Find where the given text appears and provide that cell's center as [X, Y] coordinate. 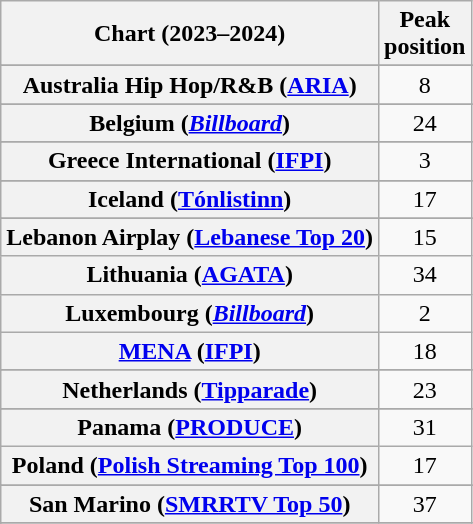
15 [425, 237]
2 [425, 313]
Iceland (Tónlistinn) [190, 199]
37 [425, 503]
San Marino (SMRRTV Top 50) [190, 503]
3 [425, 161]
Luxembourg (Billboard) [190, 313]
18 [425, 351]
Belgium (Billboard) [190, 123]
Netherlands (Tipparade) [190, 389]
MENA (IFPI) [190, 351]
31 [425, 427]
Lithuania (AGATA) [190, 275]
23 [425, 389]
24 [425, 123]
Panama (PRODUCE) [190, 427]
Peakposition [425, 34]
Chart (2023–2024) [190, 34]
Greece International (IFPI) [190, 161]
Poland (Polish Streaming Top 100) [190, 465]
Lebanon Airplay (Lebanese Top 20) [190, 237]
34 [425, 275]
Australia Hip Hop/R&B (ARIA) [190, 85]
8 [425, 85]
